Identify which cell holds the provided text, then report its (X, Y) central coordinate. 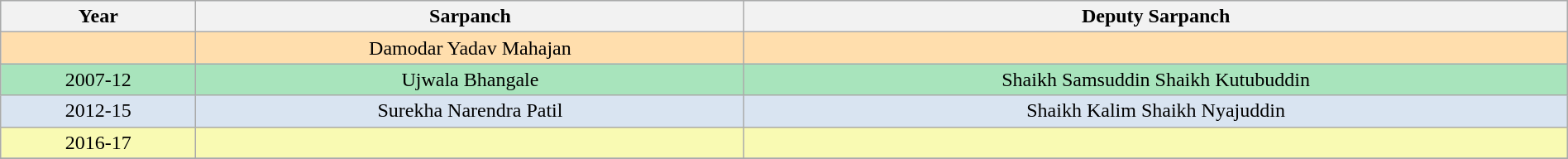
2016-17 (98, 142)
Surekha Narendra Patil (470, 111)
Damodar Yadav Mahajan (470, 48)
2012-15 (98, 111)
Shaikh Samsuddin Shaikh Kutubuddin (1156, 79)
Year (98, 17)
Ujwala Bhangale (470, 79)
Sarpanch (470, 17)
2007-12 (98, 79)
Shaikh Kalim Shaikh Nyajuddin (1156, 111)
Deputy Sarpanch (1156, 17)
